Locate the cell with the specified text and output its [x, y] center coordinate. 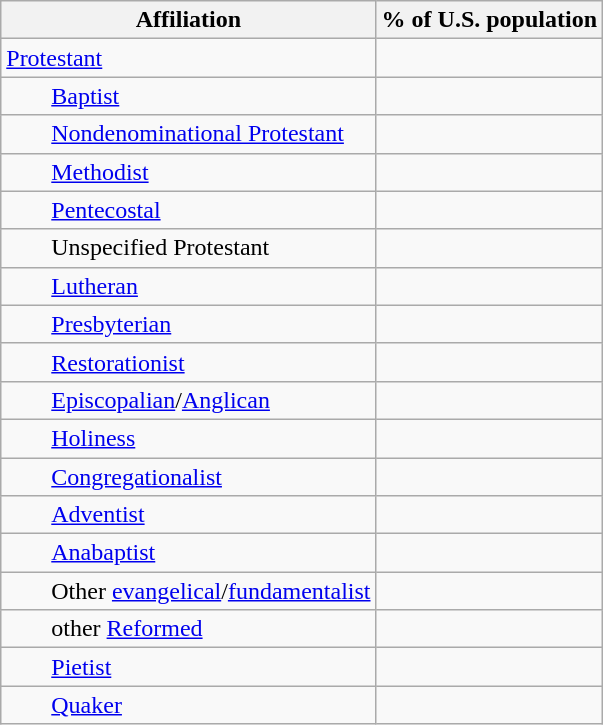
Unspecified Protestant [188, 248]
Affiliation [188, 20]
Holiness [188, 438]
Baptist [188, 96]
Congregationalist [188, 477]
Episcopalian/Anglican [188, 400]
Pentecostal [188, 210]
% of U.S. population [489, 20]
other Reformed [188, 629]
Pietist [188, 667]
Presbyterian [188, 324]
Restorationist [188, 362]
Nondenominational Protestant [188, 134]
Anabaptist [188, 553]
Adventist [188, 515]
Lutheran [188, 286]
Other evangelical/fundamentalist [188, 591]
Protestant [188, 58]
Methodist [188, 172]
Quaker [188, 705]
